Return (X, Y) of the center of cell containing provided text 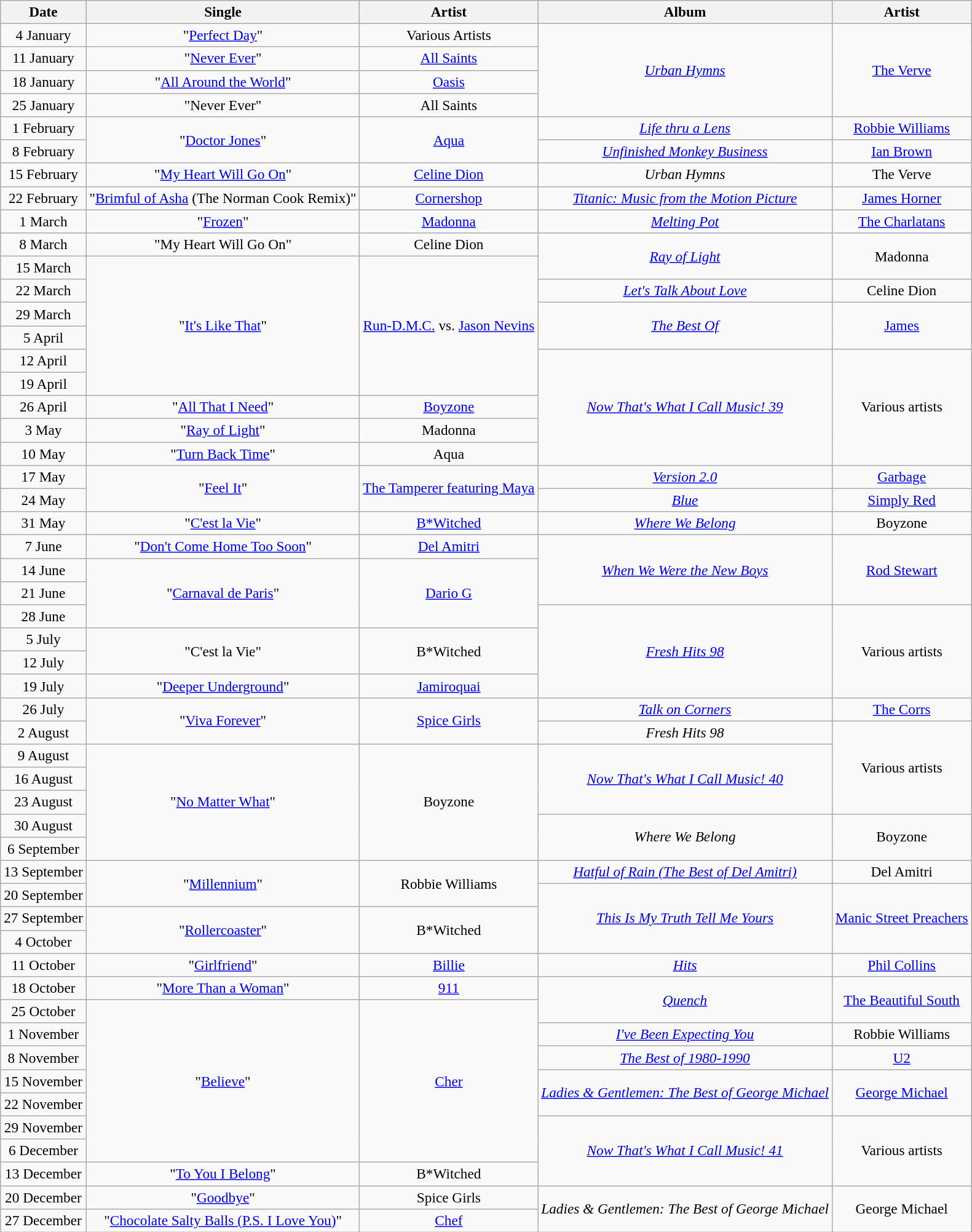
13 December (43, 1174)
"Millennium" (223, 883)
"Rollercoaster" (223, 930)
12 April (43, 360)
Garbage (901, 477)
James Horner (901, 198)
Life thru a Lens (685, 128)
24 May (43, 500)
27 September (43, 918)
26 July (43, 709)
"All Around the World" (223, 82)
4 October (43, 942)
I've Been Expecting You (685, 1035)
The Best Of (685, 325)
"To You I Belong" (223, 1174)
Blue (685, 500)
29 November (43, 1127)
19 April (43, 384)
Let's Talk About Love (685, 291)
Run-D.M.C. vs. Jason Nevins (449, 326)
Cornershop (449, 198)
Album (685, 12)
"Believe" (223, 1081)
Hatful of Rain (The Best of Del Amitri) (685, 872)
8 November (43, 1057)
Now That's What I Call Music! 40 (685, 779)
"More Than a Woman" (223, 988)
4 January (43, 35)
911 (449, 988)
28 June (43, 616)
8 February (43, 151)
12 July (43, 662)
"Girlfriend" (223, 964)
"Perfect Day" (223, 35)
Oasis (449, 82)
5 July (43, 639)
20 September (43, 895)
15 February (43, 175)
"Ray of Light" (223, 430)
"Doctor Jones" (223, 140)
The Corrs (901, 709)
22 November (43, 1104)
Billie (449, 964)
The Charlatans (901, 221)
"Chocolate Salty Balls (P.S. I Love You)" (223, 1220)
Dario G (449, 593)
"Feel It" (223, 488)
Unfinished Monkey Business (685, 151)
Date (43, 12)
11 January (43, 58)
27 December (43, 1220)
19 July (43, 686)
25 January (43, 105)
26 April (43, 407)
"Frozen" (223, 221)
18 January (43, 82)
"Deeper Underground" (223, 686)
16 August (43, 779)
Rod Stewart (901, 570)
Ian Brown (901, 151)
31 May (43, 523)
James (901, 325)
5 April (43, 337)
The Beautiful South (901, 1000)
Phil Collins (901, 964)
Titanic: Music from the Motion Picture (685, 198)
"Don't Come Home Too Soon" (223, 546)
"Turn Back Time" (223, 453)
6 December (43, 1151)
2 August (43, 732)
15 November (43, 1081)
13 September (43, 872)
Hits (685, 964)
1 November (43, 1035)
Now That's What I Call Music! 41 (685, 1150)
30 August (43, 825)
9 August (43, 755)
8 March (43, 244)
Talk on Corners (685, 709)
15 March (43, 268)
Now That's What I Call Music! 39 (685, 407)
Melting Pot (685, 221)
20 December (43, 1197)
"Viva Forever" (223, 721)
17 May (43, 477)
14 June (43, 570)
10 May (43, 453)
Jamiroquai (449, 686)
Cher (449, 1081)
Quench (685, 1000)
"Goodbye" (223, 1197)
7 June (43, 546)
Version 2.0 (685, 477)
Ray of Light (685, 256)
3 May (43, 430)
The Best of 1980-1990 (685, 1057)
1 February (43, 128)
18 October (43, 988)
The Tamperer featuring Maya (449, 488)
22 March (43, 291)
Various Artists (449, 35)
"Carnaval de Paris" (223, 593)
23 August (43, 802)
22 February (43, 198)
25 October (43, 1011)
Chef (449, 1220)
When We Were the New Boys (685, 570)
"No Matter What" (223, 802)
29 March (43, 314)
This Is My Truth Tell Me Yours (685, 918)
21 June (43, 593)
U2 (901, 1057)
1 March (43, 221)
11 October (43, 964)
6 September (43, 848)
"All That I Need" (223, 407)
Simply Red (901, 500)
"It's Like That" (223, 326)
Single (223, 12)
"Brimful of Asha (The Norman Cook Remix)" (223, 198)
Manic Street Preachers (901, 918)
